Locate the cell with the specified text and output its (X, Y) center coordinate. 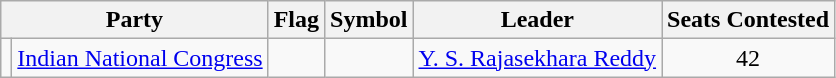
Y. S. Rajasekhara Reddy (538, 58)
Party (134, 20)
Leader (538, 20)
Flag (296, 20)
Symbol (369, 20)
42 (748, 58)
Indian National Congress (140, 58)
Seats Contested (748, 20)
